Scan for the cell matching the given text and deliver its (X, Y) coordinate at center. 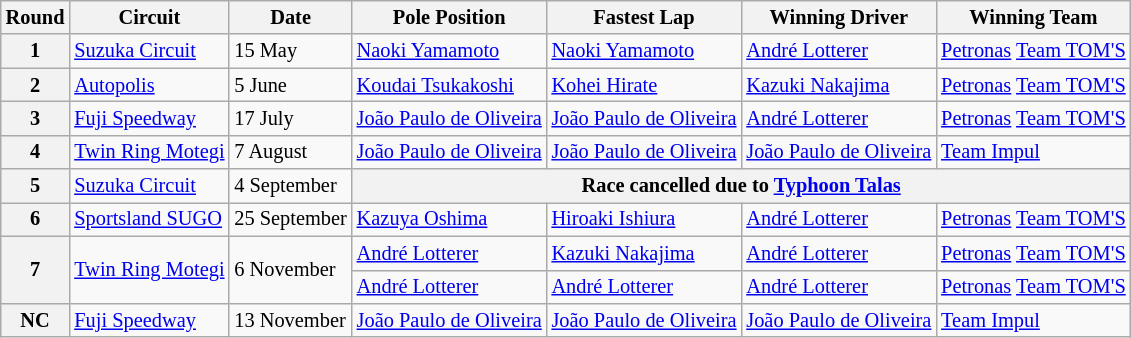
Autopolis (149, 85)
Pole Position (450, 17)
2 (36, 85)
17 July (290, 118)
Sportsland SUGO (149, 219)
NC (36, 320)
15 May (290, 51)
Kohei Hirate (644, 85)
4 September (290, 186)
13 November (290, 320)
5 (36, 186)
Winning Team (1033, 17)
3 (36, 118)
1 (36, 51)
Kazuya Oshima (450, 219)
Hiroaki Ishiura (644, 219)
Date (290, 17)
7 August (290, 152)
5 June (290, 85)
Race cancelled due to Typhoon Talas (742, 186)
4 (36, 152)
Circuit (149, 17)
6 (36, 219)
6 November (290, 270)
25 September (290, 219)
Winning Driver (838, 17)
7 (36, 270)
Fastest Lap (644, 17)
Round (36, 17)
Koudai Tsukakoshi (450, 85)
